For the text-containing cell, return its midpoint in [x, y] coordinate format. 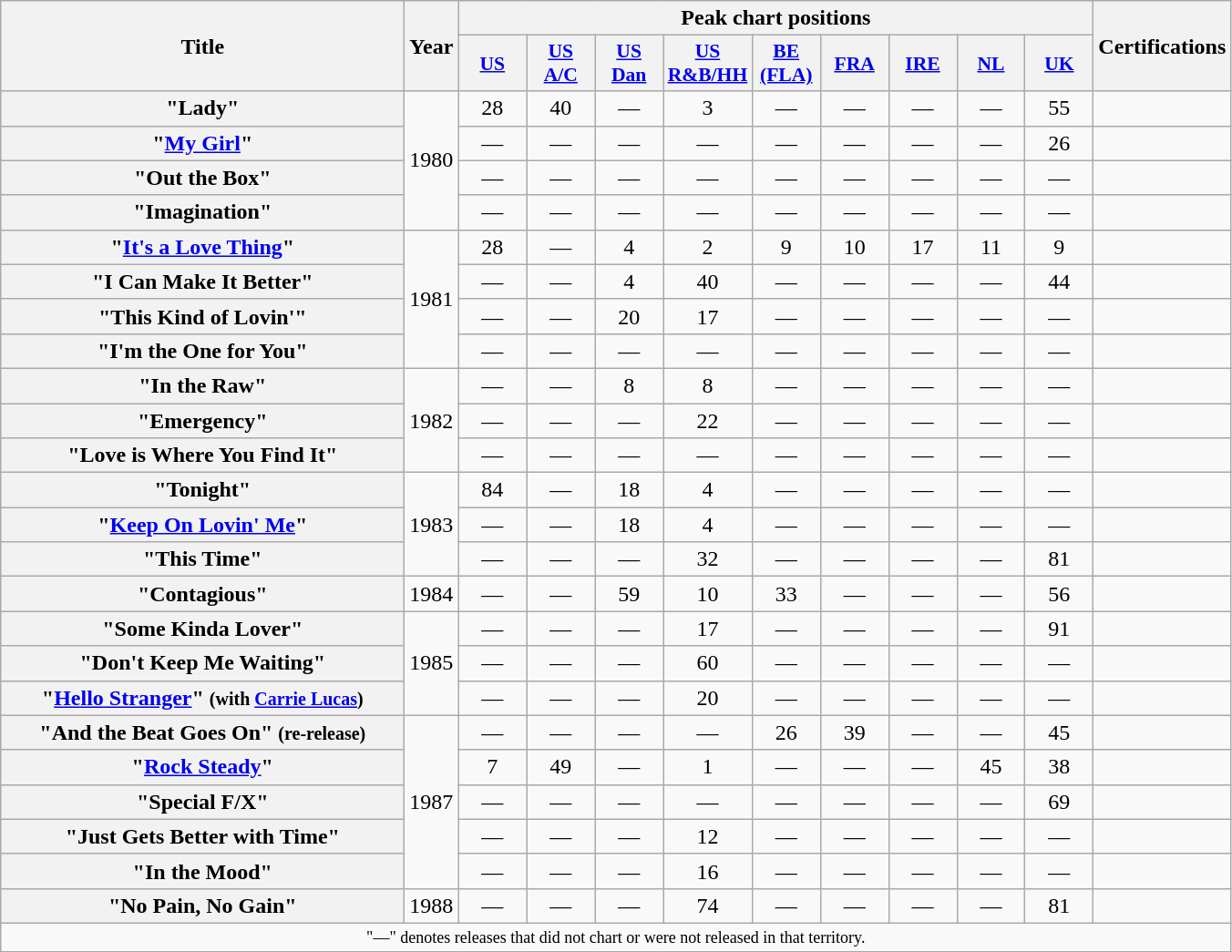
60 [708, 663]
"Imagination" [202, 212]
38 [1059, 767]
Year [432, 46]
12 [708, 836]
"In the Raw" [202, 385]
22 [708, 420]
"It's a Love Thing" [202, 247]
33 [785, 594]
"—" denotes releases that did not chart or were not released in that territory. [616, 937]
"Special F/X" [202, 802]
"Just Gets Better with Time" [202, 836]
74 [708, 906]
Peak chart positions [776, 18]
44 [1059, 282]
84 [492, 490]
7 [492, 767]
"And the Beat Goes On" (re-release) [202, 732]
USA/C [561, 64]
91 [1059, 629]
"This Kind of Lovin'" [202, 316]
"This Time" [202, 559]
NL [991, 64]
"Out the Box" [202, 178]
"Some Kinda Lover" [202, 629]
"Contagious" [202, 594]
"Keep On Lovin' Me" [202, 525]
"Rock Steady" [202, 767]
3 [708, 108]
"My Girl" [202, 143]
Certifications [1163, 46]
"In the Mood" [202, 871]
1983 [432, 525]
11 [991, 247]
69 [1059, 802]
49 [561, 767]
USR&B/HH [708, 64]
1985 [432, 663]
39 [855, 732]
US [492, 64]
1982 [432, 420]
FRA [855, 64]
"I'm the One for You" [202, 351]
16 [708, 871]
USDan [629, 64]
"Tonight" [202, 490]
UK [1059, 64]
1988 [432, 906]
1987 [432, 802]
2 [708, 247]
55 [1059, 108]
"Hello Stranger" (with Carrie Lucas) [202, 698]
"I Can Make It Better" [202, 282]
BE (FLA) [785, 64]
IRE [922, 64]
56 [1059, 594]
"Don't Keep Me Waiting" [202, 663]
1 [708, 767]
Title [202, 46]
"No Pain, No Gain" [202, 906]
"Emergency" [202, 420]
"Lady" [202, 108]
59 [629, 594]
1980 [432, 160]
1981 [432, 299]
32 [708, 559]
"Love is Where You Find It" [202, 456]
1984 [432, 594]
